For the text-containing cell, return its midpoint in [X, Y] coordinate format. 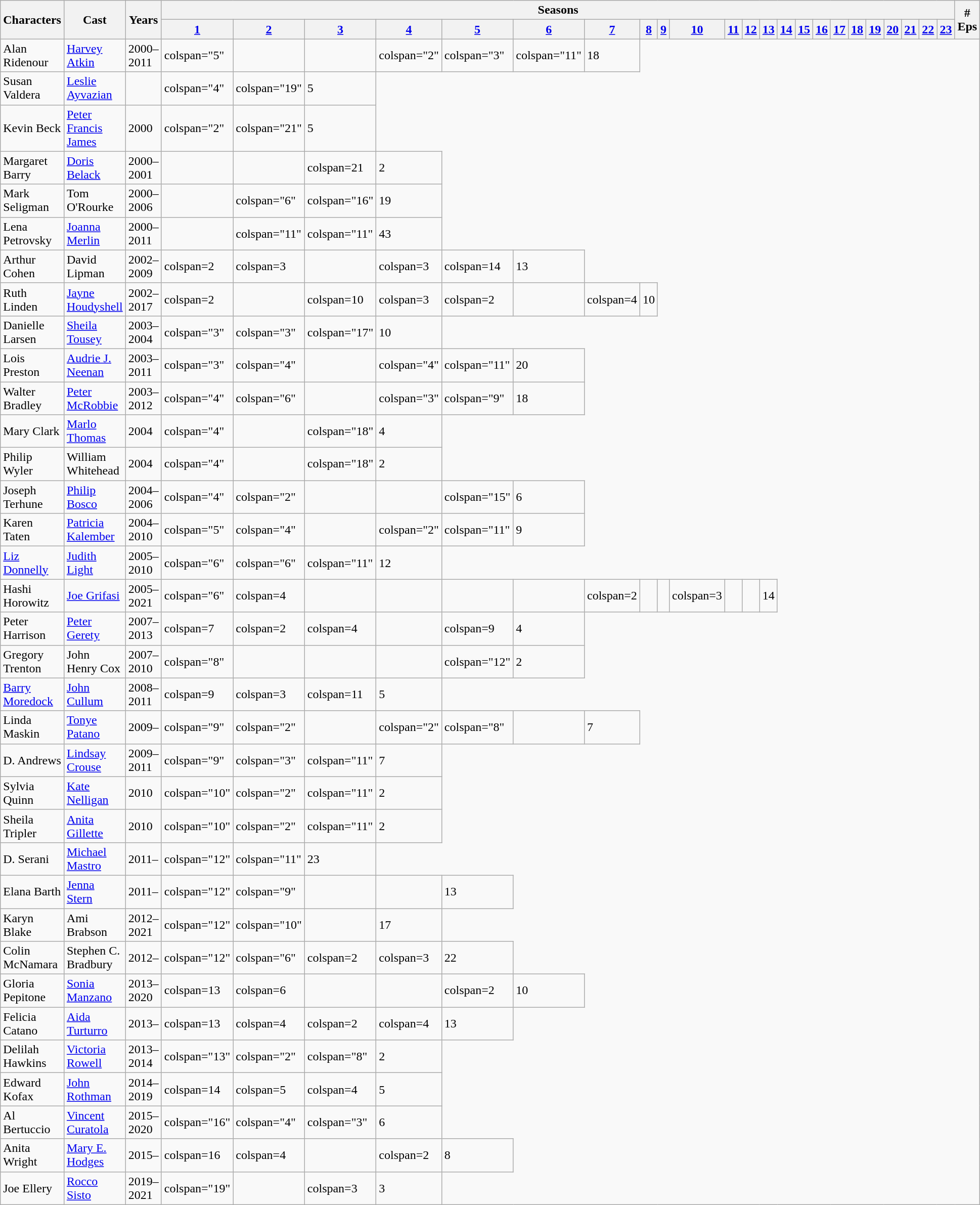
Susan Valdera [32, 88]
Michael Mastro [95, 859]
Sylvia Quinn [32, 793]
2005–2010 [144, 563]
colspan="21" [269, 128]
William Whitehead [95, 464]
11 [733, 29]
Anita Gillette [95, 826]
Gloria Pepitone [32, 991]
colspan=6 [269, 991]
Joseph Terhune [32, 497]
Danielle Larsen [32, 332]
2003–2011 [144, 365]
colspan="13" [197, 1056]
Mark Seligman [32, 200]
Sonia Manzano [95, 991]
2005–2021 [144, 596]
Characters [32, 20]
Edward Kofax [32, 1090]
2013–2020 [144, 991]
colspan=21 [340, 168]
Vincent Curatola [95, 1122]
colspan=11 [340, 694]
2019–2021 [144, 1188]
21 [910, 29]
Lois Preston [32, 365]
Elana Barth [32, 891]
2004–2010 [144, 530]
Philip Wyler [32, 464]
Harvey Atkin [95, 56]
Judith Light [95, 563]
Philip Bosco [95, 497]
Peter Gerety [95, 628]
2003–2004 [144, 332]
Leslie Ayvazian [95, 88]
2012– [144, 958]
Kevin Beck [32, 128]
Stephen C. Bradbury [95, 958]
2013–2014 [144, 1056]
Tonye Patano [95, 727]
16 [821, 29]
Ruth Linden [32, 299]
2009– [144, 727]
2008–2011 [144, 694]
2000–2001 [144, 168]
2000–2006 [144, 200]
Sheila Tousey [95, 332]
Doris Belack [95, 168]
Colin McNamara [32, 958]
2007–2010 [144, 662]
Delilah Hawkins [32, 1056]
D. Serani [32, 859]
Peter McRobbie [95, 398]
Ami Brabson [95, 925]
2004–2006 [144, 497]
Anita Wright [32, 1155]
# Eps [967, 20]
Patricia Kalember [95, 530]
Liz Donnelly [32, 563]
15 [804, 29]
Barry Moredock [32, 694]
2002–2009 [144, 266]
Audrie J. Neenan [95, 365]
David Lipman [95, 266]
2002–2017 [144, 299]
Margaret Barry [32, 168]
2014–2019 [144, 1090]
colspan=16 [197, 1155]
Sheila Tripler [32, 826]
Felicia Catano [32, 1024]
Cast [95, 20]
D. Andrews [32, 760]
2012–2021 [144, 925]
1 [197, 29]
Kate Nelligan [95, 793]
Peter Harrison [32, 628]
2013– [144, 1024]
John Rothman [95, 1090]
Karen Taten [32, 530]
2007–2013 [144, 628]
Linda Maskin [32, 727]
2015–2020 [144, 1122]
Mary E. Hodges [95, 1155]
Walter Bradley [32, 398]
2015– [144, 1155]
Jayne Houdyshell [95, 299]
colspan="15" [477, 497]
Jenna Stern [95, 891]
colspan=7 [197, 628]
Joanna Merlin [95, 234]
Arthur Cohen [32, 266]
Lindsay Crouse [95, 760]
Years [144, 20]
2003–2012 [144, 398]
Rocco Sisto [95, 1188]
colspan=5 [269, 1090]
Seasons [558, 10]
Peter Francis James [95, 128]
Joe Ellery [32, 1188]
Karyn Blake [32, 925]
Marlo Thomas [95, 431]
Tom O'Rourke [95, 200]
Joe Grifasi [95, 596]
colspan="17" [340, 332]
Mary Clark [32, 431]
John Cullum [95, 694]
43 [409, 234]
Victoria Rowell [95, 1056]
John Henry Cox [95, 662]
Gregory Trenton [32, 662]
Alan Ridenour [32, 56]
Al Bertuccio [32, 1122]
2009–2011 [144, 760]
Hashi Horowitz [32, 596]
colspan=10 [340, 299]
Aida Turturro [95, 1024]
2000 [144, 128]
Lena Petrovsky [32, 234]
